Output the (X, Y) coordinate of the center of the cell containing the given text.  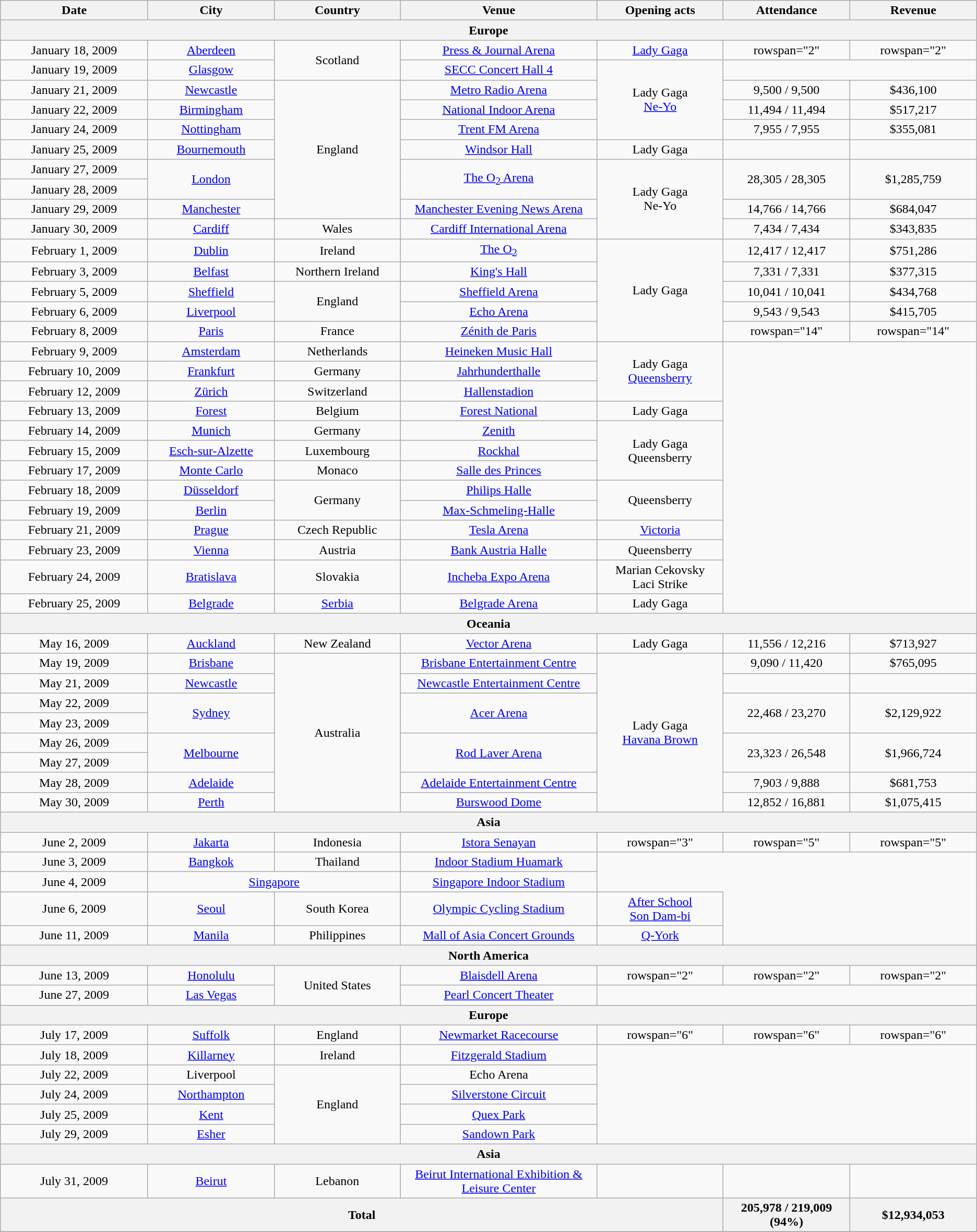
Attendance (787, 10)
Sydney (211, 713)
$355,081 (913, 129)
May 26, 2009 (74, 743)
Amsterdam (211, 351)
28,305 / 28,305 (787, 179)
Monaco (338, 470)
$12,934,053 (913, 1215)
$713,927 (913, 643)
205,978 / 219,009 (94%) (787, 1215)
12,417 / 12,417 (787, 250)
Newcastle Entertainment Centre (499, 683)
January 22, 2009 (74, 110)
Berlin (211, 510)
Scotland (338, 60)
Esher (211, 1134)
February 13, 2009 (74, 411)
$415,705 (913, 312)
Manila (211, 936)
Monte Carlo (211, 470)
Date (74, 10)
May 21, 2009 (74, 683)
Killarney (211, 1055)
$434,768 (913, 292)
9,543 / 9,543 (787, 312)
Melbourne (211, 752)
Honolulu (211, 975)
Beirut (211, 1181)
Bangkok (211, 862)
The O2 Arena (499, 179)
North America (489, 955)
Glasgow (211, 70)
Jahrhunderthalle (499, 371)
Salle des Princes (499, 470)
Australia (338, 733)
King's Hall (499, 272)
Heineken Music Hall (499, 351)
July 29, 2009 (74, 1134)
Burswood Dome (499, 802)
Indonesia (338, 842)
United States (338, 985)
7,331 / 7,331 (787, 272)
Rod Laver Arena (499, 752)
February 25, 2009 (74, 604)
Oceania (489, 624)
Forest National (499, 411)
New Zealand (338, 643)
Vienna (211, 550)
Mall of Asia Concert Grounds (499, 936)
February 1, 2009 (74, 250)
Austria (338, 550)
$681,753 (913, 782)
Newmarket Racecourse (499, 1035)
July 18, 2009 (74, 1055)
Sheffield (211, 292)
National Indoor Arena (499, 110)
June 27, 2009 (74, 995)
Serbia (338, 604)
Acer Arena (499, 713)
Bournemouth (211, 149)
Slovakia (338, 577)
Perth (211, 802)
July 22, 2009 (74, 1074)
London (211, 179)
$765,095 (913, 663)
Country (338, 10)
9,090 / 11,420 (787, 663)
$1,075,415 (913, 802)
Zénith de Paris (499, 331)
Northampton (211, 1094)
July 24, 2009 (74, 1094)
Sheffield Arena (499, 292)
Birmingham (211, 110)
January 30, 2009 (74, 229)
Brisbane Entertainment Centre (499, 663)
January 18, 2009 (74, 50)
Brisbane (211, 663)
Belgrade Arena (499, 604)
Jakarta (211, 842)
Suffolk (211, 1035)
$436,100 (913, 90)
February 15, 2009 (74, 450)
Max-Schmeling-Halle (499, 510)
Düsseldorf (211, 491)
Adelaide (211, 782)
Cardiff International Arena (499, 229)
Singapore (274, 882)
The O2 (499, 250)
May 22, 2009 (74, 703)
Press & Journal Arena (499, 50)
Aberdeen (211, 50)
Sandown Park (499, 1134)
Zürich (211, 391)
Manchester Evening News Arena (499, 209)
May 28, 2009 (74, 782)
Esch-sur-Alzette (211, 450)
Luxembourg (338, 450)
February 9, 2009 (74, 351)
Lebanon (338, 1181)
City (211, 10)
$751,286 (913, 250)
$343,835 (913, 229)
Auckland (211, 643)
$377,315 (913, 272)
May 23, 2009 (74, 723)
January 25, 2009 (74, 149)
12,852 / 16,881 (787, 802)
7,903 / 9,888 (787, 782)
February 23, 2009 (74, 550)
Windsor Hall (499, 149)
Venue (499, 10)
Belgrade (211, 604)
Pearl Concert Theater (499, 995)
11,494 / 11,494 (787, 110)
Dublin (211, 250)
February 5, 2009 (74, 292)
11,556 / 12,216 (787, 643)
June 3, 2009 (74, 862)
rowspan="3" (660, 842)
Netherlands (338, 351)
Philips Halle (499, 491)
January 24, 2009 (74, 129)
February 8, 2009 (74, 331)
Frankfurt (211, 371)
Manchester (211, 209)
Beirut International Exhibition & Leisure Center (499, 1181)
January 28, 2009 (74, 189)
Northern Ireland (338, 272)
February 6, 2009 (74, 312)
23,323 / 26,548 (787, 752)
February 19, 2009 (74, 510)
7,955 / 7,955 (787, 129)
June 13, 2009 (74, 975)
Switzerland (338, 391)
Quex Park (499, 1114)
Kent (211, 1114)
February 18, 2009 (74, 491)
$1,966,724 (913, 752)
February 21, 2009 (74, 530)
Lady GagaHavana Brown (660, 733)
May 27, 2009 (74, 762)
January 29, 2009 (74, 209)
February 10, 2009 (74, 371)
Czech Republic (338, 530)
Wales (338, 229)
Opening acts (660, 10)
Total (362, 1215)
Istora Senayan (499, 842)
Vector Arena (499, 643)
Q-York (660, 936)
9,500 / 9,500 (787, 90)
Belgium (338, 411)
Metro Radio Arena (499, 90)
South Korea (338, 909)
May 19, 2009 (74, 663)
Singapore Indoor Stadium (499, 882)
February 17, 2009 (74, 470)
Belfast (211, 272)
Munich (211, 430)
July 31, 2009 (74, 1181)
Indoor Stadium Huamark (499, 862)
July 17, 2009 (74, 1035)
May 30, 2009 (74, 802)
Tesla Arena (499, 530)
$2,129,922 (913, 713)
Thailand (338, 862)
Rockhal (499, 450)
7,434 / 7,434 (787, 229)
Zenith (499, 430)
14,766 / 14,766 (787, 209)
Bank Austria Halle (499, 550)
Revenue (913, 10)
After SchoolSon Dam-bi (660, 909)
June 6, 2009 (74, 909)
Paris (211, 331)
10,041 / 10,041 (787, 292)
July 25, 2009 (74, 1114)
February 3, 2009 (74, 272)
22,468 / 23,270 (787, 713)
SECC Concert Hall 4 (499, 70)
Blaisdell Arena (499, 975)
Hallenstadion (499, 391)
Incheba Expo Arena (499, 577)
Las Vegas (211, 995)
Olympic Cycling Stadium (499, 909)
Seoul (211, 909)
Adelaide Entertainment Centre (499, 782)
June 2, 2009 (74, 842)
Victoria (660, 530)
France (338, 331)
$684,047 (913, 209)
February 24, 2009 (74, 577)
January 19, 2009 (74, 70)
Nottingham (211, 129)
June 11, 2009 (74, 936)
January 21, 2009 (74, 90)
Marian CekovskyLaci Strike (660, 577)
$517,217 (913, 110)
$1,285,759 (913, 179)
Trent FM Arena (499, 129)
January 27, 2009 (74, 169)
May 16, 2009 (74, 643)
Fitzgerald Stadium (499, 1055)
Forest (211, 411)
February 14, 2009 (74, 430)
Prague (211, 530)
Bratislava (211, 577)
Silverstone Circuit (499, 1094)
February 12, 2009 (74, 391)
Philippines (338, 936)
Cardiff (211, 229)
June 4, 2009 (74, 882)
